Extract the (x, y) coordinate from the center of the cell holding the provided text.  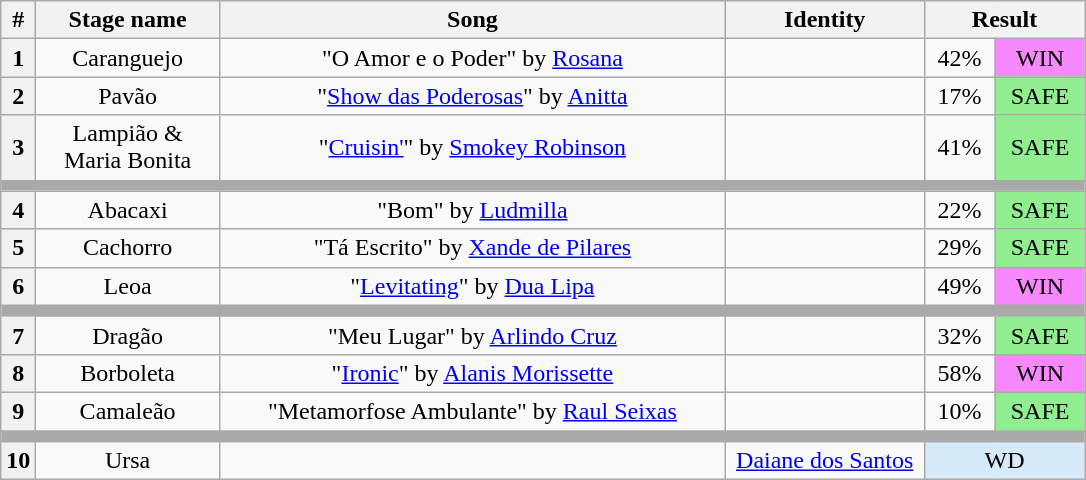
Dragão (128, 335)
3 (18, 148)
"Bom" by Ludmilla (472, 210)
WD (1004, 461)
6 (18, 286)
Abacaxi (128, 210)
"O Amor e o Poder" by Rosana (472, 58)
8 (18, 373)
"Tá Escrito" by Xande de Pilares (472, 248)
58% (960, 373)
Cachorro (128, 248)
"Ironic" by Alanis Morissette (472, 373)
Result (1004, 20)
Song (472, 20)
Borboleta (128, 373)
Caranguejo (128, 58)
"Meu Lugar" by Arlindo Cruz (472, 335)
5 (18, 248)
Stage name (128, 20)
42% (960, 58)
7 (18, 335)
"Show das Poderosas" by Anitta (472, 96)
49% (960, 286)
"Levitating" by Dua Lipa (472, 286)
4 (18, 210)
10% (960, 411)
9 (18, 411)
Identity (824, 20)
10 (18, 461)
22% (960, 210)
Leoa (128, 286)
Daiane dos Santos (824, 461)
Lampião & Maria Bonita (128, 148)
Pavão (128, 96)
Ursa (128, 461)
41% (960, 148)
2 (18, 96)
32% (960, 335)
17% (960, 96)
Camaleão (128, 411)
1 (18, 58)
29% (960, 248)
"Cruisin'" by Smokey Robinson (472, 148)
# (18, 20)
"Metamorfose Ambulante" by Raul Seixas (472, 411)
